Detect which cell encompasses the target text, then output its [x, y] center coordinate. 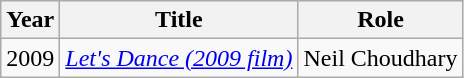
Neil Choudhary [380, 58]
Role [380, 20]
2009 [30, 58]
Let's Dance (2009 film) [179, 58]
Title [179, 20]
Year [30, 20]
